Scan for the cell matching the given text and deliver its (X, Y) coordinate at center. 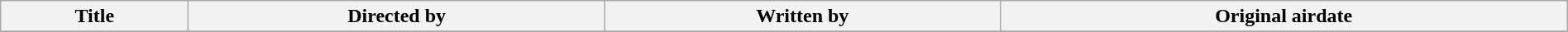
Title (94, 16)
Original airdate (1284, 16)
Written by (802, 16)
Directed by (397, 16)
